Capture the cell that displays the provided text and extract its (x, y) central coordinate. 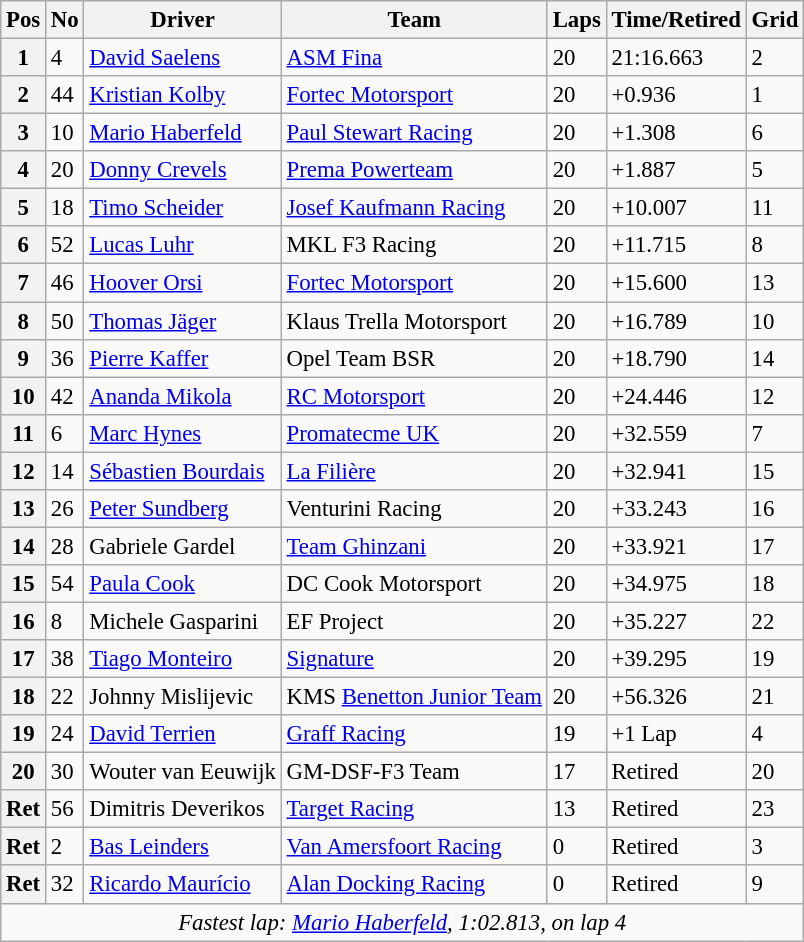
+35.227 (676, 621)
Promatecme UK (414, 433)
Marc Hynes (182, 433)
Opel Team BSR (414, 358)
Graff Racing (414, 734)
Hoover Orsi (182, 283)
36 (65, 358)
Ricardo Maurício (182, 885)
54 (65, 584)
+34.975 (676, 584)
+0.936 (676, 95)
42 (65, 396)
Team Ghinzani (414, 546)
Team (414, 20)
Peter Sundberg (182, 509)
David Saelens (182, 58)
Ananda Mikola (182, 396)
+39.295 (676, 659)
Josef Kaufmann Racing (414, 208)
Mario Haberfeld (182, 133)
Klaus Trella Motorsport (414, 321)
La Filière (414, 471)
Laps (576, 20)
Prema Powerteam (414, 170)
Michele Gasparini (182, 621)
Thomas Jäger (182, 321)
+32.941 (676, 471)
+10.007 (676, 208)
38 (65, 659)
+11.715 (676, 245)
Donny Crevels (182, 170)
+33.243 (676, 509)
Gabriele Gardel (182, 546)
Dimitris Deverikos (182, 809)
21:16.663 (676, 58)
Kristian Kolby (182, 95)
+1.308 (676, 133)
24 (65, 734)
21 (774, 697)
RC Motorsport (414, 396)
Grid (774, 20)
Tiago Monteiro (182, 659)
Venturini Racing (414, 509)
23 (774, 809)
+18.790 (676, 358)
EF Project (414, 621)
Johnny Mislijevic (182, 697)
+32.559 (676, 433)
+56.326 (676, 697)
KMS Benetton Junior Team (414, 697)
ASM Fina (414, 58)
56 (65, 809)
Paula Cook (182, 584)
+15.600 (676, 283)
30 (65, 772)
Signature (414, 659)
Paul Stewart Racing (414, 133)
+1 Lap (676, 734)
28 (65, 546)
+33.921 (676, 546)
No (65, 20)
Sébastien Bourdais (182, 471)
Van Amersfoort Racing (414, 847)
GM-DSF-F3 Team (414, 772)
David Terrien (182, 734)
26 (65, 509)
DC Cook Motorsport (414, 584)
Lucas Luhr (182, 245)
Time/Retired (676, 20)
Pos (24, 20)
Pierre Kaffer (182, 358)
MKL F3 Racing (414, 245)
Wouter van Eeuwijk (182, 772)
Fastest lap: Mario Haberfeld, 1:02.813, on lap 4 (402, 922)
52 (65, 245)
Bas Leinders (182, 847)
+1.887 (676, 170)
Alan Docking Racing (414, 885)
50 (65, 321)
+24.446 (676, 396)
+16.789 (676, 321)
32 (65, 885)
46 (65, 283)
Target Racing (414, 809)
44 (65, 95)
Timo Scheider (182, 208)
Driver (182, 20)
